Determine the [X, Y] coordinate at the center of the cell enclosing the given text.  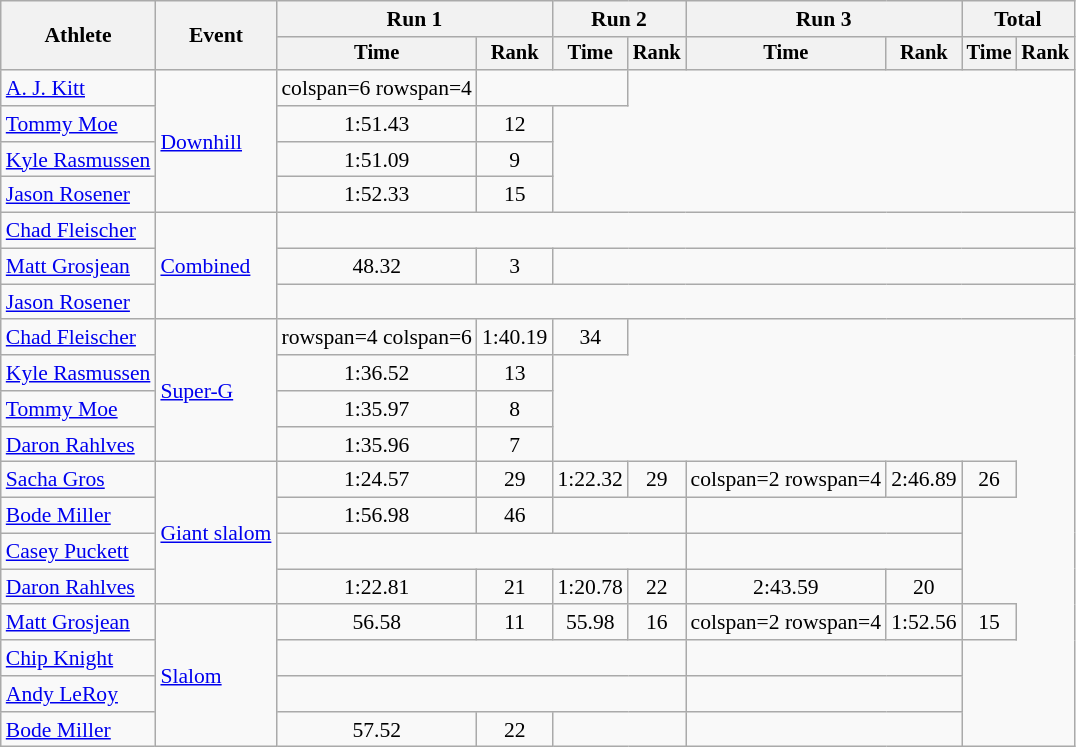
Combined [216, 266]
1:52.56 [924, 623]
Run 2 [618, 19]
20 [924, 587]
2:46.89 [924, 480]
Slalom [216, 676]
rowspan=4 colspan=6 [376, 338]
13 [514, 373]
1:35.96 [376, 445]
55.98 [590, 623]
1:24.57 [376, 480]
Chip Knight [78, 658]
A. J. Kitt [78, 88]
1:36.52 [376, 373]
Total [1018, 19]
1:20.78 [590, 587]
Athlete [78, 36]
Downhill [216, 141]
16 [657, 623]
1:56.98 [376, 516]
48.32 [376, 267]
9 [514, 160]
Run 3 [824, 19]
11 [514, 623]
Casey Puckett [78, 552]
34 [590, 338]
Event [216, 36]
1:52.33 [376, 195]
1:22.81 [376, 587]
Super-G [216, 391]
Andy LeRoy [78, 694]
colspan=6 rowspan=4 [376, 88]
46 [514, 516]
1:40.19 [514, 338]
Run 1 [414, 19]
1:51.43 [376, 124]
1:51.09 [376, 160]
21 [514, 587]
Bode Miller [78, 516]
22 [657, 587]
3 [514, 267]
7 [514, 445]
12 [514, 124]
Sacha Gros [78, 480]
56.58 [376, 623]
2:43.59 [786, 587]
8 [514, 409]
Giant slalom [216, 533]
1:22.32 [590, 480]
1:35.97 [376, 409]
26 [990, 480]
